Capture the cell that displays the provided text and extract its (X, Y) central coordinate. 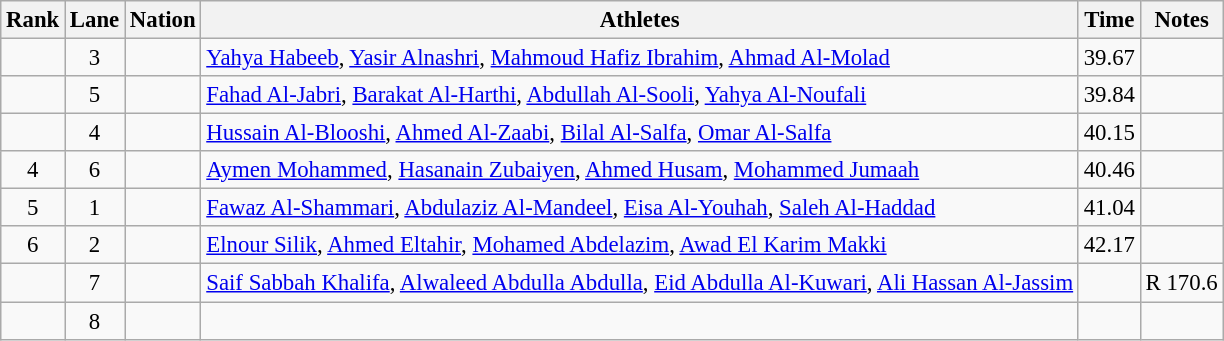
Notes (1182, 20)
R 170.6 (1182, 283)
Saif Sabbah Khalifa, Alwaleed Abdulla Abdulla, Eid Abdulla Al-Kuwari, Ali Hassan Al-Jassim (640, 283)
Hussain Al-Blooshi, Ahmed Al-Zaabi, Bilal Al-Salfa, Omar Al-Salfa (640, 133)
3 (95, 58)
Fahad Al-Jabri, Barakat Al-Harthi, Abdullah Al-Sooli, Yahya Al-Noufali (640, 95)
Fawaz Al-Shammari, Abdulaziz Al-Mandeel, Eisa Al-Youhah, Saleh Al-Haddad (640, 208)
7 (95, 283)
41.04 (1109, 208)
1 (95, 208)
Lane (95, 20)
40.46 (1109, 170)
39.67 (1109, 58)
Time (1109, 20)
Athletes (640, 20)
39.84 (1109, 95)
Rank (33, 20)
2 (95, 245)
42.17 (1109, 245)
8 (95, 321)
40.15 (1109, 133)
Nation (163, 20)
Yahya Habeeb, Yasir Alnashri, Mahmoud Hafiz Ibrahim, Ahmad Al-Molad (640, 58)
Aymen Mohammed, Hasanain Zubaiyen, Ahmed Husam, Mohammed Jumaah (640, 170)
Elnour Silik, Ahmed Eltahir, Mohamed Abdelazim, Awad El Karim Makki (640, 245)
